Return [x, y] of the center of cell containing provided text 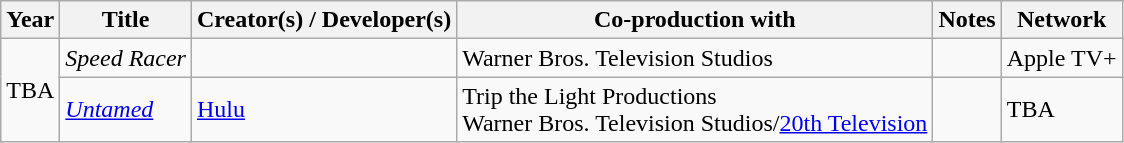
Year [30, 20]
Untamed [126, 110]
Warner Bros. Television Studios [695, 58]
Co-production with [695, 20]
Speed Racer [126, 58]
Apple TV+ [1062, 58]
Notes [967, 20]
Trip the Light ProductionsWarner Bros. Television Studios/20th Television [695, 110]
Title [126, 20]
Hulu [324, 110]
Creator(s) / Developer(s) [324, 20]
Network [1062, 20]
